Identify which cell holds the provided text, then report its [X, Y] central coordinate. 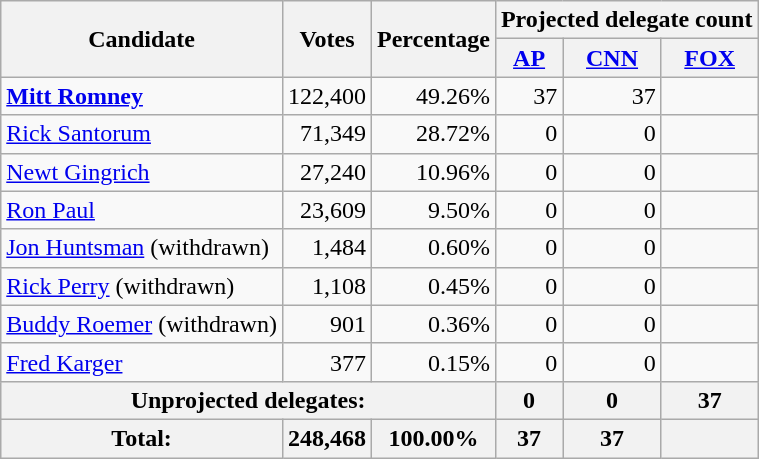
Ron Paul [142, 210]
1,484 [326, 248]
Unprojected delegates: [248, 400]
27,240 [326, 172]
Percentage [434, 39]
Candidate [142, 39]
Rick Perry (withdrawn) [142, 286]
100.00% [434, 438]
Buddy Roemer (withdrawn) [142, 324]
AP [528, 58]
49.26% [434, 96]
Total: [142, 438]
0.15% [434, 362]
Mitt Romney [142, 96]
Jon Huntsman (withdrawn) [142, 248]
Projected delegate count [626, 20]
0.60% [434, 248]
FOX [710, 58]
0.45% [434, 286]
Votes [326, 39]
10.96% [434, 172]
Newt Gingrich [142, 172]
23,609 [326, 210]
0.36% [434, 324]
9.50% [434, 210]
Fred Karger [142, 362]
248,468 [326, 438]
Rick Santorum [142, 134]
28.72% [434, 134]
CNN [612, 58]
901 [326, 324]
122,400 [326, 96]
71,349 [326, 134]
1,108 [326, 286]
377 [326, 362]
